Capture the cell that displays the provided text and extract its [X, Y] central coordinate. 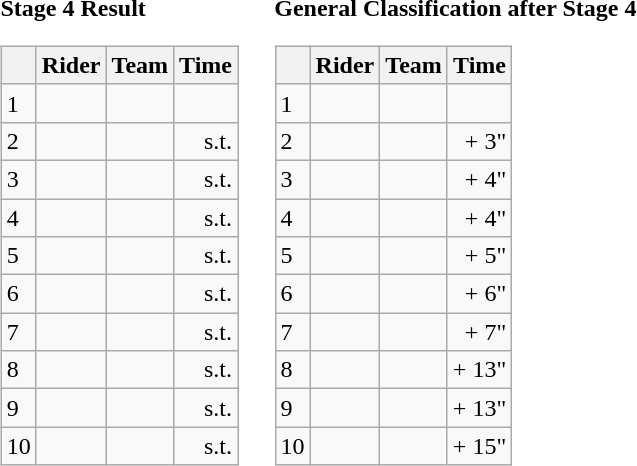
+ 6" [479, 294]
+ 15" [479, 446]
+ 5" [479, 256]
+ 7" [479, 332]
+ 3" [479, 141]
